Identify which cell holds the provided text, then report its [x, y] central coordinate. 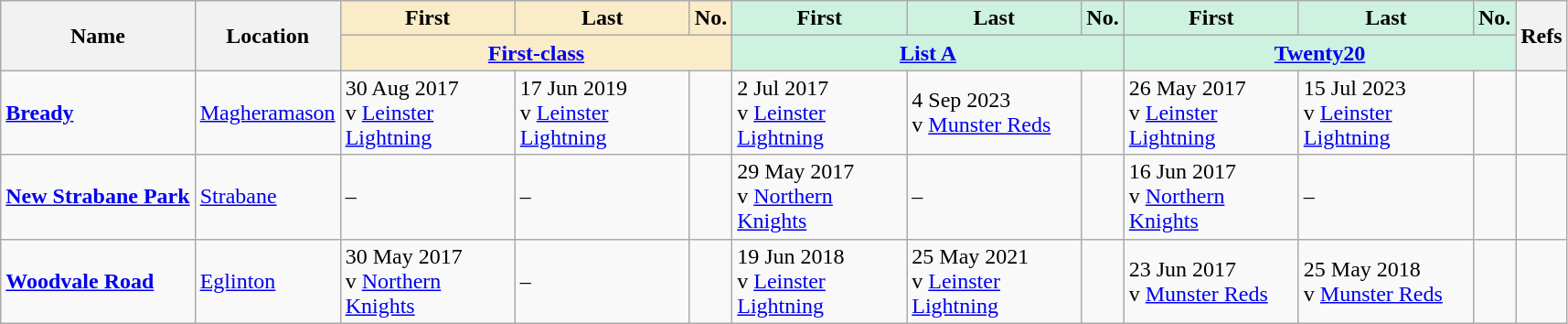
Woodvale Road [98, 281]
29 May 2017v Northern Knights [819, 197]
Strabane [267, 197]
Refs [1541, 36]
19 Jun 2018v Leinster Lightning [819, 281]
25 May 2018v Munster Reds [1386, 281]
4 Sep 2023v Munster Reds [995, 113]
16 Jun 2017v Northern Knights [1211, 197]
Magheramason [267, 113]
New Strabane Park [98, 197]
26 May 2017v Leinster Lightning [1211, 113]
List A [929, 53]
First-class [536, 53]
30 May 2017v Northern Knights [428, 281]
23 Jun 2017v Munster Reds [1211, 281]
2 Jul 2017v Leinster Lightning [819, 113]
Location [267, 36]
30 Aug 2017v Leinster Lightning [428, 113]
Eglinton [267, 281]
25 May 2021v Leinster Lightning [995, 281]
Bready [98, 113]
Twenty20 [1320, 53]
17 Jun 2019v Leinster Lightning [602, 113]
15 Jul 2023v Leinster Lightning [1386, 113]
Name [98, 36]
